From the cell containing the given text, extract its center point as [x, y] coordinate. 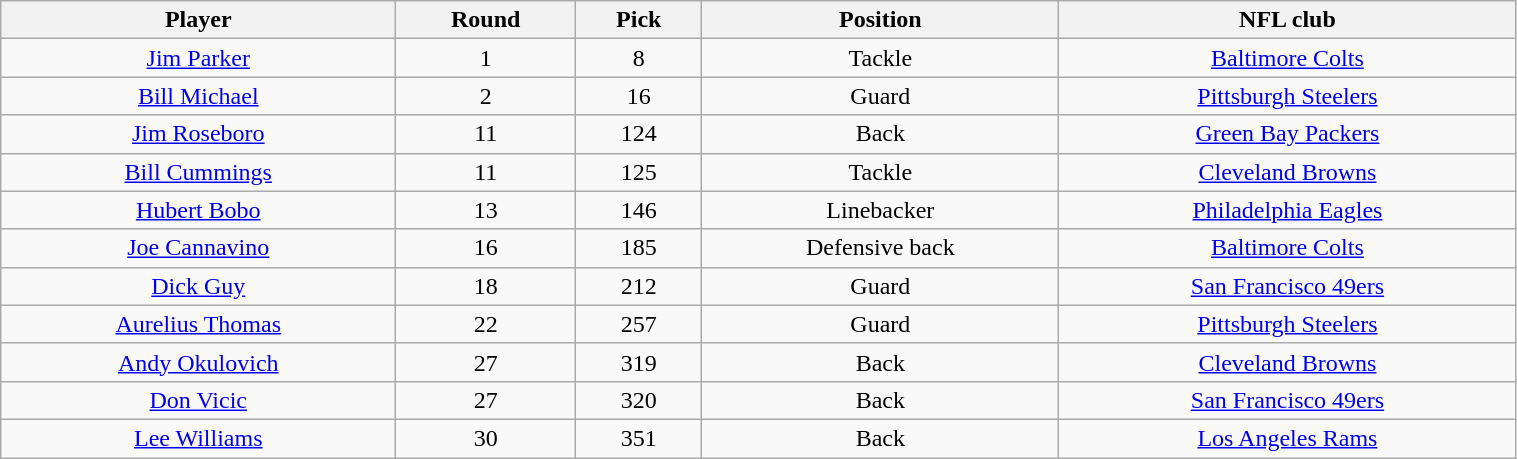
Andy Okulovich [198, 362]
Lee Williams [198, 438]
125 [639, 172]
Pick [639, 20]
124 [639, 134]
Jim Parker [198, 58]
319 [639, 362]
Don Vicic [198, 400]
18 [486, 286]
Defensive back [880, 248]
Bill Michael [198, 96]
185 [639, 248]
Hubert Bobo [198, 210]
Jim Roseboro [198, 134]
Bill Cummings [198, 172]
Los Angeles Rams [1288, 438]
351 [639, 438]
8 [639, 58]
Green Bay Packers [1288, 134]
Philadelphia Eagles [1288, 210]
Joe Cannavino [198, 248]
257 [639, 324]
Aurelius Thomas [198, 324]
146 [639, 210]
Round [486, 20]
1 [486, 58]
Dick Guy [198, 286]
Player [198, 20]
Position [880, 20]
320 [639, 400]
2 [486, 96]
30 [486, 438]
22 [486, 324]
NFL club [1288, 20]
212 [639, 286]
Linebacker [880, 210]
13 [486, 210]
